Identify which cell holds the provided text, then report its [x, y] central coordinate. 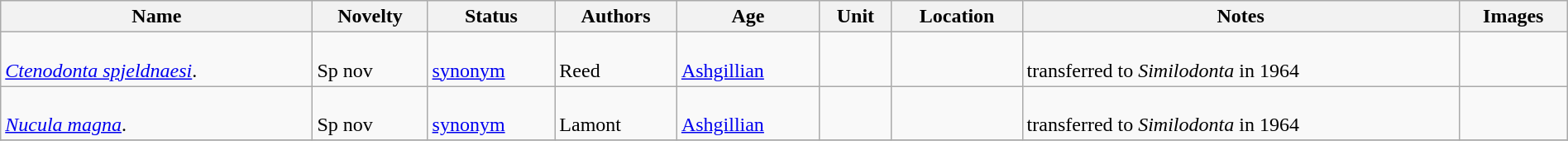
Lamont [616, 113]
Ctenodonta spjeldnaesi. [157, 60]
Reed [616, 60]
Nucula magna. [157, 113]
Location [957, 17]
Age [748, 17]
Unit [856, 17]
Authors [616, 17]
Novelty [370, 17]
Images [1513, 17]
Status [491, 17]
Notes [1241, 17]
Name [157, 17]
